For the text-containing cell, return its midpoint in [X, Y] coordinate format. 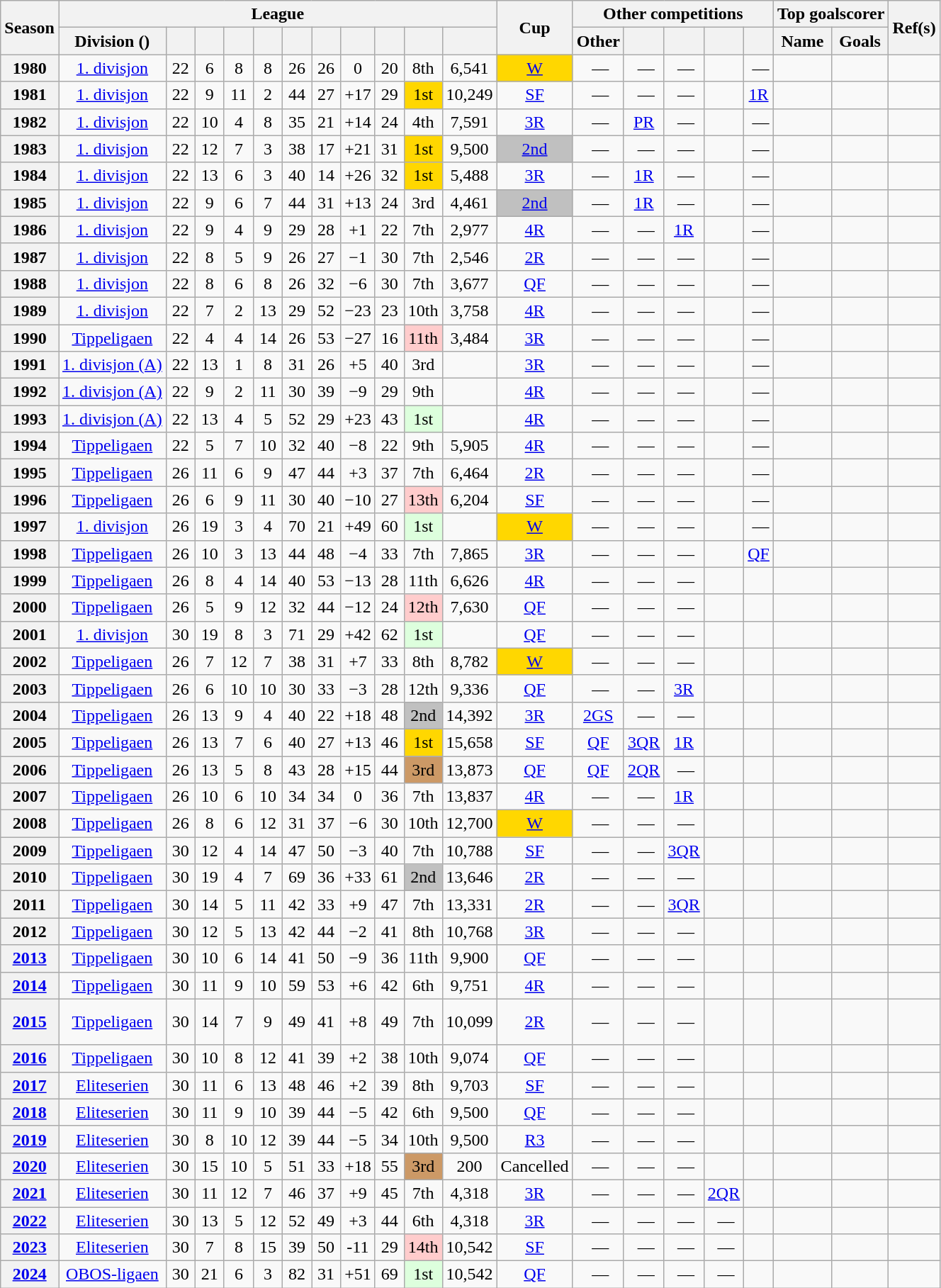
−8 [359, 446]
2013 [30, 958]
2,546 [469, 257]
2004 [30, 715]
1984 [30, 176]
6,464 [469, 473]
1983 [30, 149]
35 [296, 122]
62 [390, 634]
9,703 [469, 1085]
14th [423, 1248]
2012 [30, 931]
2017 [30, 1085]
Ref(s) [914, 28]
1987 [30, 257]
2018 [30, 1112]
−12 [359, 607]
55 [390, 1166]
1988 [30, 284]
2000 [30, 607]
1985 [30, 203]
2020 [30, 1166]
2GS [598, 715]
2015 [30, 1022]
13th [423, 500]
+6 [359, 985]
1992 [30, 392]
Season [30, 28]
2009 [30, 851]
Goals [860, 41]
60 [390, 527]
7,630 [469, 607]
2024 [30, 1275]
6,541 [469, 68]
R3 [534, 1139]
45 [390, 1193]
1989 [30, 310]
League [278, 14]
2007 [30, 797]
9,074 [469, 1058]
9,336 [469, 688]
16 [390, 338]
+14 [359, 122]
3,484 [469, 338]
12,700 [469, 824]
+26 [359, 176]
13,837 [469, 797]
2016 [30, 1058]
1995 [30, 473]
+33 [359, 878]
9,900 [469, 958]
+49 [359, 527]
OBOS-ligaen [112, 1275]
+17 [359, 95]
1999 [30, 581]
2022 [30, 1220]
−13 [359, 581]
13,646 [469, 878]
−27 [359, 338]
13,873 [469, 769]
7,865 [469, 554]
+42 [359, 634]
PR [643, 122]
-11 [359, 1248]
1982 [30, 122]
−10 [359, 500]
7,591 [469, 122]
Name [802, 41]
70 [296, 527]
Cup [534, 28]
51 [296, 1166]
3,677 [469, 284]
4th [423, 122]
2,977 [469, 230]
4,461 [469, 203]
−2 [359, 931]
200 [469, 1166]
+21 [359, 149]
5,488 [469, 176]
1990 [30, 338]
3,758 [469, 310]
1994 [30, 446]
1997 [30, 527]
−23 [359, 310]
Top goalscorer [830, 14]
1980 [30, 68]
8,782 [469, 661]
10,788 [469, 851]
14,392 [469, 715]
+23 [359, 419]
17 [326, 149]
2023 [30, 1248]
20 [390, 68]
10,249 [469, 95]
59 [296, 985]
2011 [30, 905]
+15 [359, 769]
+8 [359, 1022]
Division () [112, 41]
2005 [30, 742]
2014 [30, 985]
2003 [30, 688]
15,658 [469, 742]
−1 [359, 257]
1993 [30, 419]
23 [390, 310]
6,204 [469, 500]
82 [296, 1275]
5,905 [469, 446]
9,751 [469, 985]
+5 [359, 365]
10,768 [469, 931]
1 [238, 365]
Other [598, 41]
1981 [30, 95]
+51 [359, 1275]
2001 [30, 634]
2002 [30, 661]
1998 [30, 554]
71 [296, 634]
13,331 [469, 905]
6,626 [469, 581]
+1 [359, 230]
2008 [30, 824]
61 [390, 878]
2021 [30, 1193]
Cancelled [534, 1166]
−4 [359, 554]
1991 [30, 365]
Other competitions [673, 14]
1996 [30, 500]
10,099 [469, 1022]
1986 [30, 230]
2010 [30, 878]
+7 [359, 661]
2019 [30, 1139]
2006 [30, 769]
